Determine the [X, Y] coordinate at the center of the cell enclosing the given text.  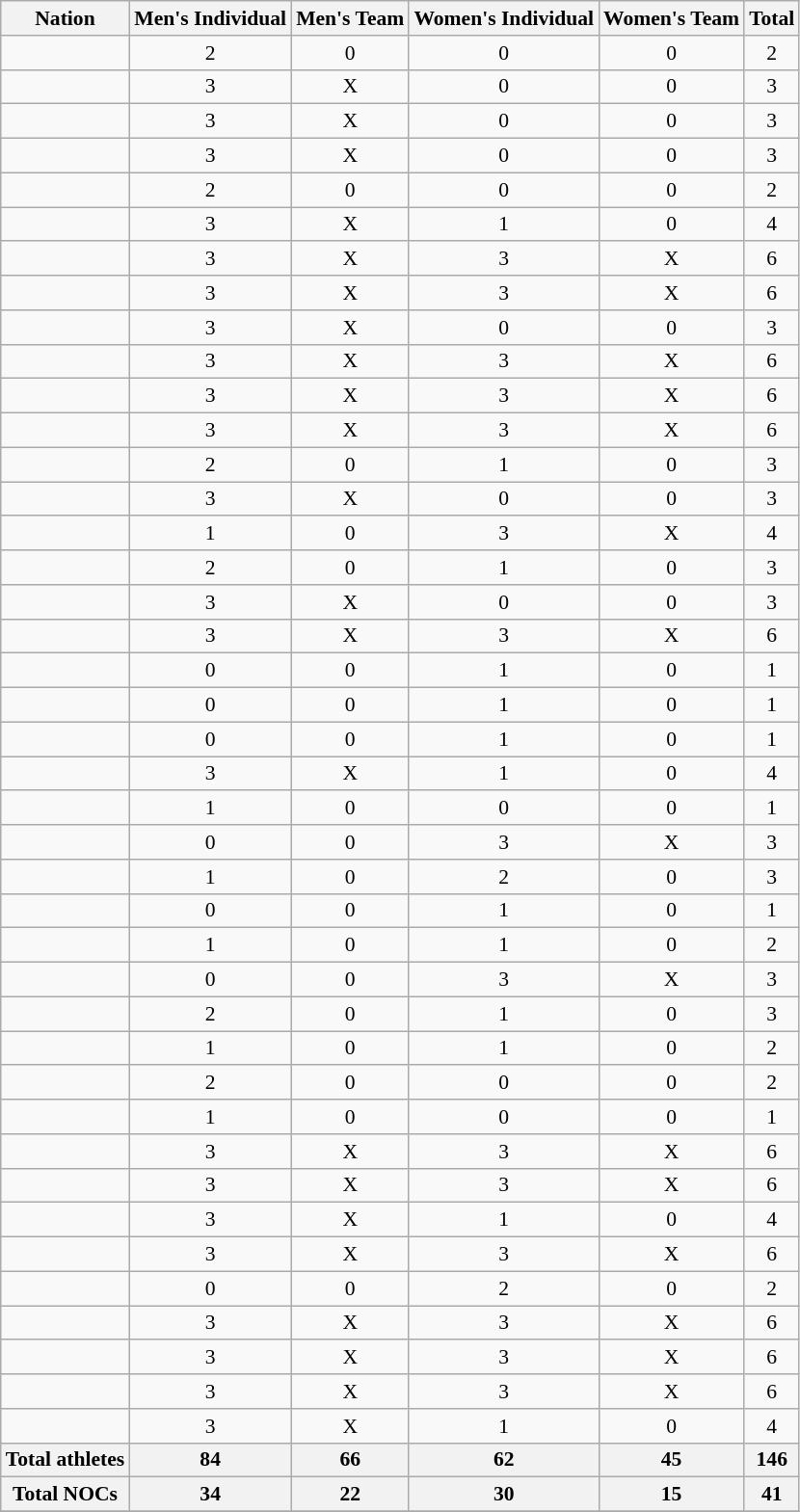
Women's Individual [503, 18]
62 [503, 1460]
84 [210, 1460]
Women's Team [671, 18]
41 [771, 1495]
Total [771, 18]
Men's Team [350, 18]
66 [350, 1460]
15 [671, 1495]
30 [503, 1495]
22 [350, 1495]
Total athletes [66, 1460]
Nation [66, 18]
45 [671, 1460]
Total NOCs [66, 1495]
146 [771, 1460]
34 [210, 1495]
Men's Individual [210, 18]
